Locate the cell with the specified text and output its [x, y] center coordinate. 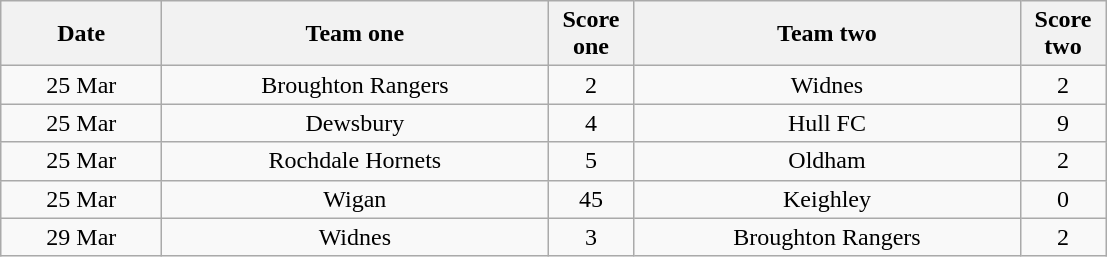
Dewsbury [355, 123]
Rochdale Hornets [355, 161]
Date [82, 34]
Wigan [355, 199]
Team one [355, 34]
Oldham [827, 161]
9 [1063, 123]
45 [591, 199]
Keighley [827, 199]
Score one [591, 34]
Team two [827, 34]
29 Mar [82, 237]
Score two [1063, 34]
5 [591, 161]
Hull FC [827, 123]
0 [1063, 199]
3 [591, 237]
4 [591, 123]
